Detect which cell encompasses the target text, then output its [x, y] center coordinate. 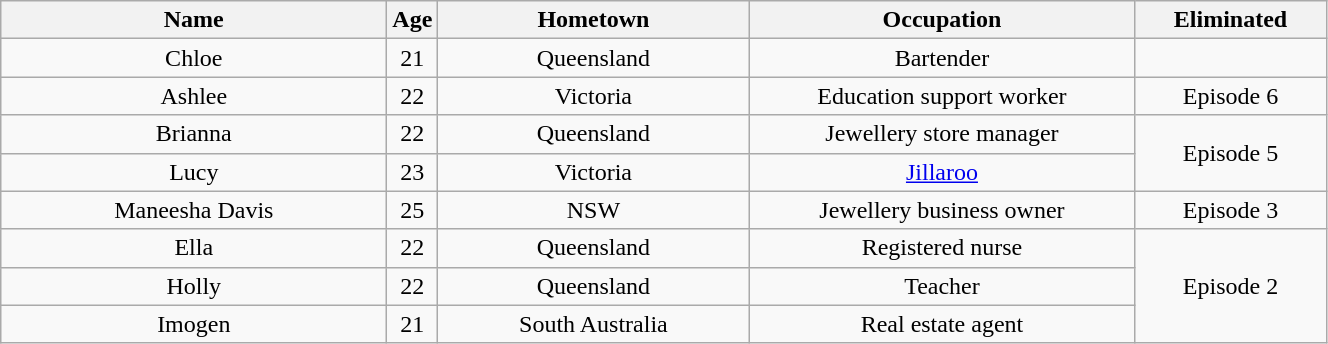
Jillaroo [942, 172]
Hometown [594, 20]
Episode 2 [1230, 286]
23 [412, 172]
Name [194, 20]
25 [412, 210]
Registered nurse [942, 248]
Age [412, 20]
Episode 3 [1230, 210]
Imogen [194, 324]
Occupation [942, 20]
Teacher [942, 286]
South Australia [594, 324]
Education support worker [942, 96]
Lucy [194, 172]
Chloe [194, 58]
Maneesha Davis [194, 210]
Bartender [942, 58]
Ashlee [194, 96]
Eliminated [1230, 20]
Brianna [194, 134]
Jewellery store manager [942, 134]
Episode 5 [1230, 153]
Jewellery business owner [942, 210]
Real estate agent [942, 324]
Ella [194, 248]
Episode 6 [1230, 96]
Holly [194, 286]
NSW [594, 210]
